Detect which cell encompasses the target text, then output its (X, Y) center coordinate. 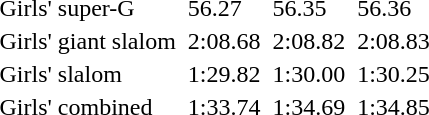
2:08.82 (309, 41)
1:29.82 (224, 74)
1:30.00 (309, 74)
2:08.68 (224, 41)
